Scan for the cell matching the given text and deliver its (x, y) coordinate at center. 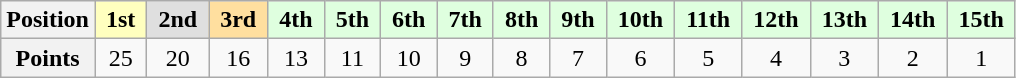
9th (578, 20)
9 (465, 58)
7 (578, 58)
13 (296, 58)
11 (352, 58)
4th (296, 20)
5th (352, 20)
12th (776, 20)
3 (844, 58)
7th (465, 20)
2 (913, 58)
11th (708, 20)
8 (521, 58)
1st (120, 20)
6 (640, 58)
5 (708, 58)
Position (48, 20)
25 (120, 58)
16 (238, 58)
4 (776, 58)
15th (981, 20)
1 (981, 58)
13th (844, 20)
Points (48, 58)
6th (409, 20)
2nd (178, 20)
10 (409, 58)
3rd (238, 20)
14th (913, 20)
20 (178, 58)
8th (521, 20)
10th (640, 20)
